Provide the [x, y] coordinate of the cell's center where the given text is located.  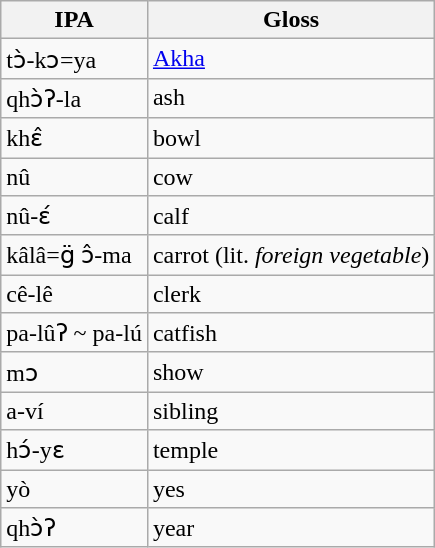
qhɔ̀ʔ-la [74, 98]
carrot (lit. foreign vegetable) [290, 255]
catfish [290, 333]
sibling [290, 411]
ash [290, 98]
Akha [290, 59]
yò [74, 489]
calf [290, 216]
pa-lûʔ ~ pa-lú [74, 333]
hɔ́-yɛ [74, 450]
temple [290, 450]
year [290, 528]
qhɔ̀ʔ [74, 528]
nû [74, 177]
show [290, 372]
mɔ [74, 372]
kâlâ=g̈ ɔ̂-ma [74, 255]
cow [290, 177]
cê-lê [74, 294]
tɔ̀-kɔ=ya [74, 59]
yes [290, 489]
clerk [290, 294]
a-ví [74, 411]
Gloss [290, 20]
nû-ɛ́ [74, 216]
IPA [74, 20]
bowl [290, 138]
khɛ̂ [74, 138]
